For the text-containing cell, return its midpoint in (x, y) coordinate format. 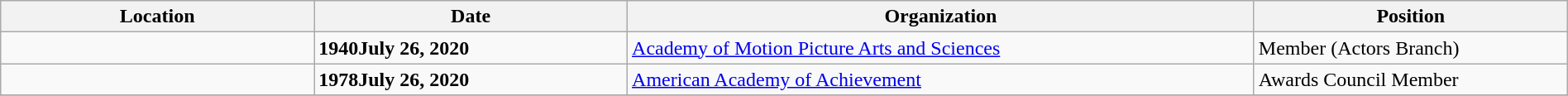
Position (1411, 17)
Organization (941, 17)
American Academy of Achievement (941, 79)
Awards Council Member (1411, 79)
Member (Actors Branch) (1411, 48)
Date (471, 17)
Location (157, 17)
1978July 26, 2020 (471, 79)
1940July 26, 2020 (471, 48)
Academy of Motion Picture Arts and Sciences (941, 48)
